From the cell containing the given text, extract its center point as [x, y] coordinate. 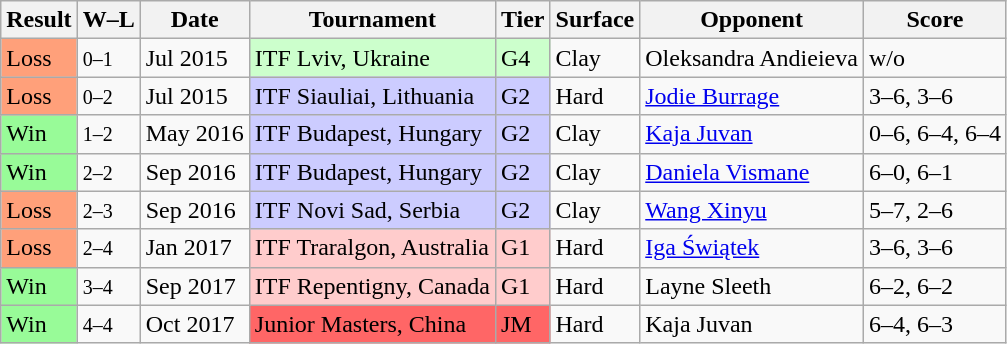
2–2 [108, 172]
Surface [595, 20]
W–L [108, 20]
Jan 2017 [194, 248]
May 2016 [194, 134]
Tier [522, 20]
Oct 2017 [194, 324]
ITF Novi Sad, Serbia [372, 210]
Layne Sleeth [752, 286]
6–4, 6–3 [934, 324]
Sep 2017 [194, 286]
ITF Traralgon, Australia [372, 248]
2–3 [108, 210]
Wang Xinyu [752, 210]
Date [194, 20]
Oleksandra Andieieva [752, 58]
ITF Siauliai, Lithuania [372, 96]
w/o [934, 58]
JM [522, 324]
ITF Lviv, Ukraine [372, 58]
Opponent [752, 20]
Daniela Vismane [752, 172]
Result [39, 20]
0–2 [108, 96]
6–0, 6–1 [934, 172]
G4 [522, 58]
Tournament [372, 20]
ITF Repentigny, Canada [372, 286]
4–4 [108, 324]
6–2, 6–2 [934, 286]
2–4 [108, 248]
3–4 [108, 286]
0–1 [108, 58]
Jodie Burrage [752, 96]
0–6, 6–4, 6–4 [934, 134]
Junior Masters, China [372, 324]
Iga Świątek [752, 248]
5–7, 2–6 [934, 210]
Score [934, 20]
1–2 [108, 134]
